Output the [X, Y] coordinate of the center of the cell containing the given text.  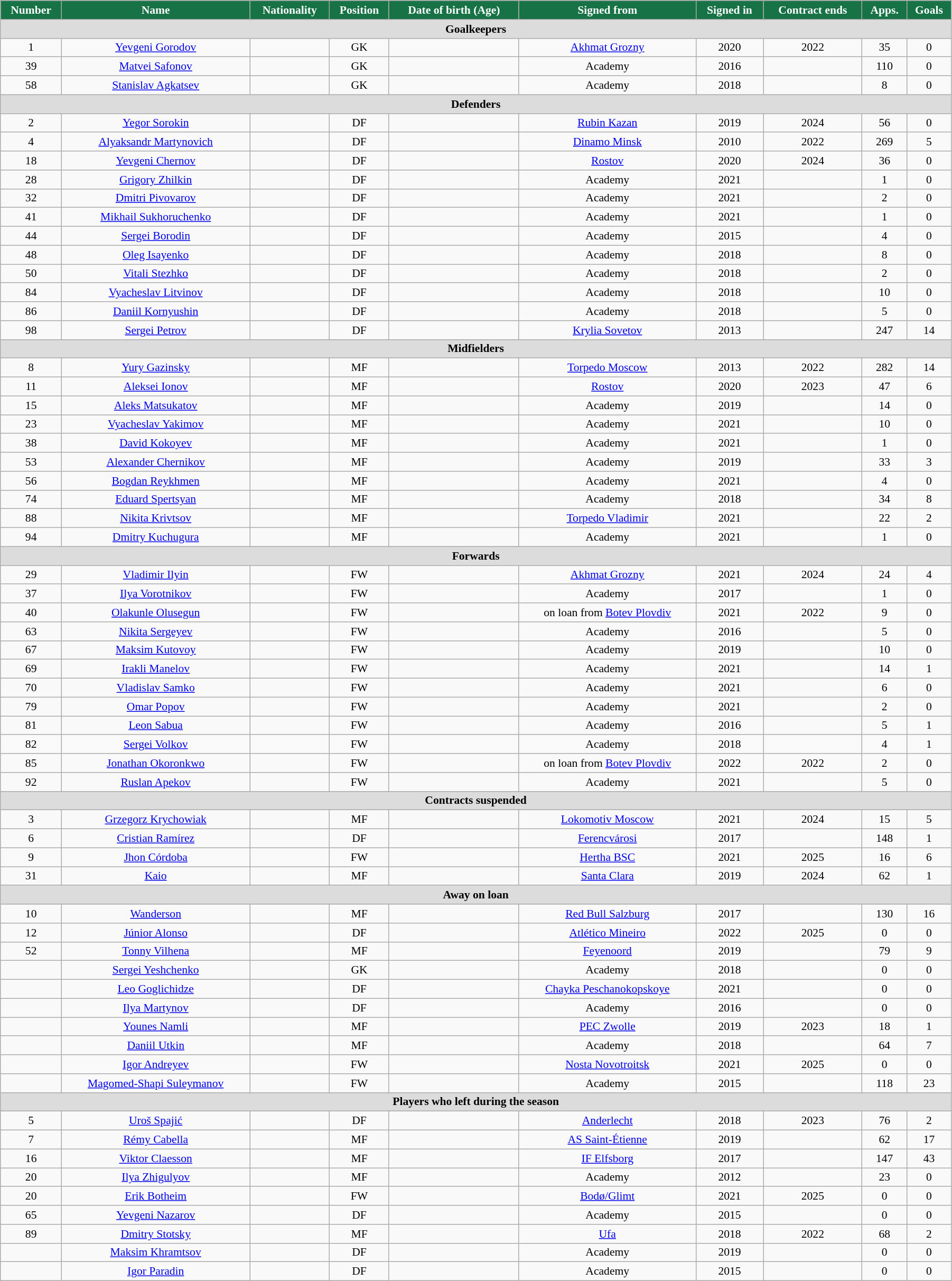
Nosta Novotroitsk [608, 1064]
147 [884, 1158]
Nationality [290, 10]
Yevgeni Chernov [156, 161]
17 [929, 1140]
Nikita Krivtsov [156, 518]
85 [31, 763]
Grigory Zhilkin [156, 180]
39 [31, 67]
Lokomotiv Moscow [608, 820]
Rubin Kazan [608, 123]
Ilya Vorotnikov [156, 594]
Vyacheslav Yakimov [156, 424]
38 [31, 443]
Forwards [476, 556]
Red Bull Salzburg [608, 914]
Away on loan [476, 895]
Erik Botheim [156, 1196]
98 [31, 330]
Chayka Peschanokopskoye [608, 989]
32 [31, 198]
84 [31, 293]
48 [31, 255]
34 [884, 499]
37 [31, 594]
Maksim Kutovoy [156, 650]
Sergei Yeshchenko [156, 970]
Yegor Sorokin [156, 123]
Bodø/Glimt [608, 1196]
Ilya Martynov [156, 1008]
Mikhail Sukhoruchenko [156, 217]
65 [31, 1215]
148 [884, 839]
Leon Sabua [156, 726]
269 [884, 142]
Yevgeni Gorodov [156, 48]
Omar Popov [156, 707]
282 [884, 368]
53 [31, 462]
Goalkeepers [476, 29]
Signed in [730, 10]
Dmitry Kuchugura [156, 537]
Apps. [884, 10]
40 [31, 612]
Vladislav Samko [156, 688]
Oleg Isayenko [156, 255]
76 [884, 1121]
Feyenoord [608, 951]
74 [31, 499]
Vladimir Ilyin [156, 575]
92 [31, 782]
Cristian Ramírez [156, 839]
Olakunle Olusegun [156, 612]
110 [884, 67]
52 [31, 951]
Defenders [476, 104]
67 [31, 650]
Kaio [156, 876]
Aleksei Ionov [156, 387]
88 [31, 518]
Anderlecht [608, 1121]
Viktor Claesson [156, 1158]
31 [31, 876]
Jhon Córdoba [156, 857]
82 [31, 745]
47 [884, 387]
Torpedo Moscow [608, 368]
86 [31, 311]
Name [156, 10]
Younes Namli [156, 1027]
130 [884, 914]
Contract ends [813, 10]
Matvei Safonov [156, 67]
81 [31, 726]
33 [884, 462]
Nikita Sergeyev [156, 632]
Alyaksandr Martynovich [156, 142]
2012 [730, 1177]
Magomed-Shapi Suleymanov [156, 1083]
Vitali Stezhko [156, 274]
35 [884, 48]
64 [884, 1046]
Igor Andreyev [156, 1064]
89 [31, 1234]
12 [31, 933]
David Kokoyev [156, 443]
Maksim Khramtsov [156, 1252]
Midfielders [476, 349]
43 [929, 1158]
Yevgeni Nazarov [156, 1215]
69 [31, 669]
Ferencvárosi [608, 839]
28 [31, 180]
Stanislav Agkatsev [156, 86]
Signed from [608, 10]
Júnior Alonso [156, 933]
70 [31, 688]
Ruslan Apekov [156, 782]
Santa Clara [608, 876]
Alexander Chernikov [156, 462]
11 [31, 387]
Players who left during the season [476, 1102]
Rémy Cabella [156, 1140]
Leo Goglichidze [156, 989]
Uroš Spajić [156, 1121]
Daniil Kornyushin [156, 311]
IF Elfsborg [608, 1158]
Vyacheslav Litvinov [156, 293]
Ilya Zhigulyov [156, 1177]
Krylia Sovetov [608, 330]
68 [884, 1234]
Irakli Manelov [156, 669]
247 [884, 330]
Date of birth (Age) [454, 10]
63 [31, 632]
36 [884, 161]
Torpedo Vladimir [608, 518]
Tonny Vilhena [156, 951]
Yury Gazinsky [156, 368]
Igor Paradin [156, 1271]
2010 [730, 142]
Hertha BSC [608, 857]
44 [31, 236]
Eduard Spertsyan [156, 499]
58 [31, 86]
Sergei Volkov [156, 745]
24 [884, 575]
Goals [929, 10]
41 [31, 217]
29 [31, 575]
Dmitry Stotsky [156, 1234]
Atlético Mineiro [608, 933]
Jonathan Okoronkwo [156, 763]
Sergei Petrov [156, 330]
50 [31, 274]
Bogdan Reykhmen [156, 481]
Sergei Borodin [156, 236]
22 [884, 518]
118 [884, 1083]
Dmitri Pivovarov [156, 198]
Contracts suspended [476, 801]
Grzegorz Krychowiak [156, 820]
Daniil Utkin [156, 1046]
Dinamo Minsk [608, 142]
Ufa [608, 1234]
Wanderson [156, 914]
AS Saint-Étienne [608, 1140]
Aleks Matsukatov [156, 405]
PEC Zwolle [608, 1027]
Number [31, 10]
Position [359, 10]
94 [31, 537]
